Find where the given text appears and provide that cell's center as [x, y] coordinate. 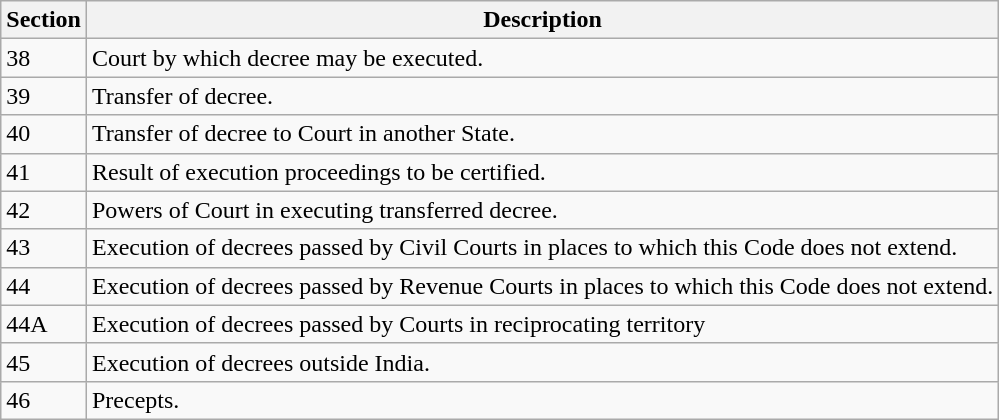
Execution of decrees passed by Courts in reciprocating territory [542, 324]
Precepts. [542, 400]
Description [542, 20]
Transfer of decree. [542, 96]
43 [44, 248]
45 [44, 362]
42 [44, 210]
Transfer of decree to Court in another State. [542, 134]
39 [44, 96]
44 [44, 286]
Result of execution proceedings to be certified. [542, 172]
Section [44, 20]
Execution of decrees passed by Civil Courts in places to which this Code does not extend. [542, 248]
Execution of decrees outside India. [542, 362]
44A [44, 324]
Execution of decrees passed by Revenue Courts in places to which this Code does not extend. [542, 286]
Court by which decree may be executed. [542, 58]
Powers of Court in executing transferred decree. [542, 210]
46 [44, 400]
38 [44, 58]
40 [44, 134]
41 [44, 172]
